From the cell containing the given text, extract its center point as (X, Y) coordinate. 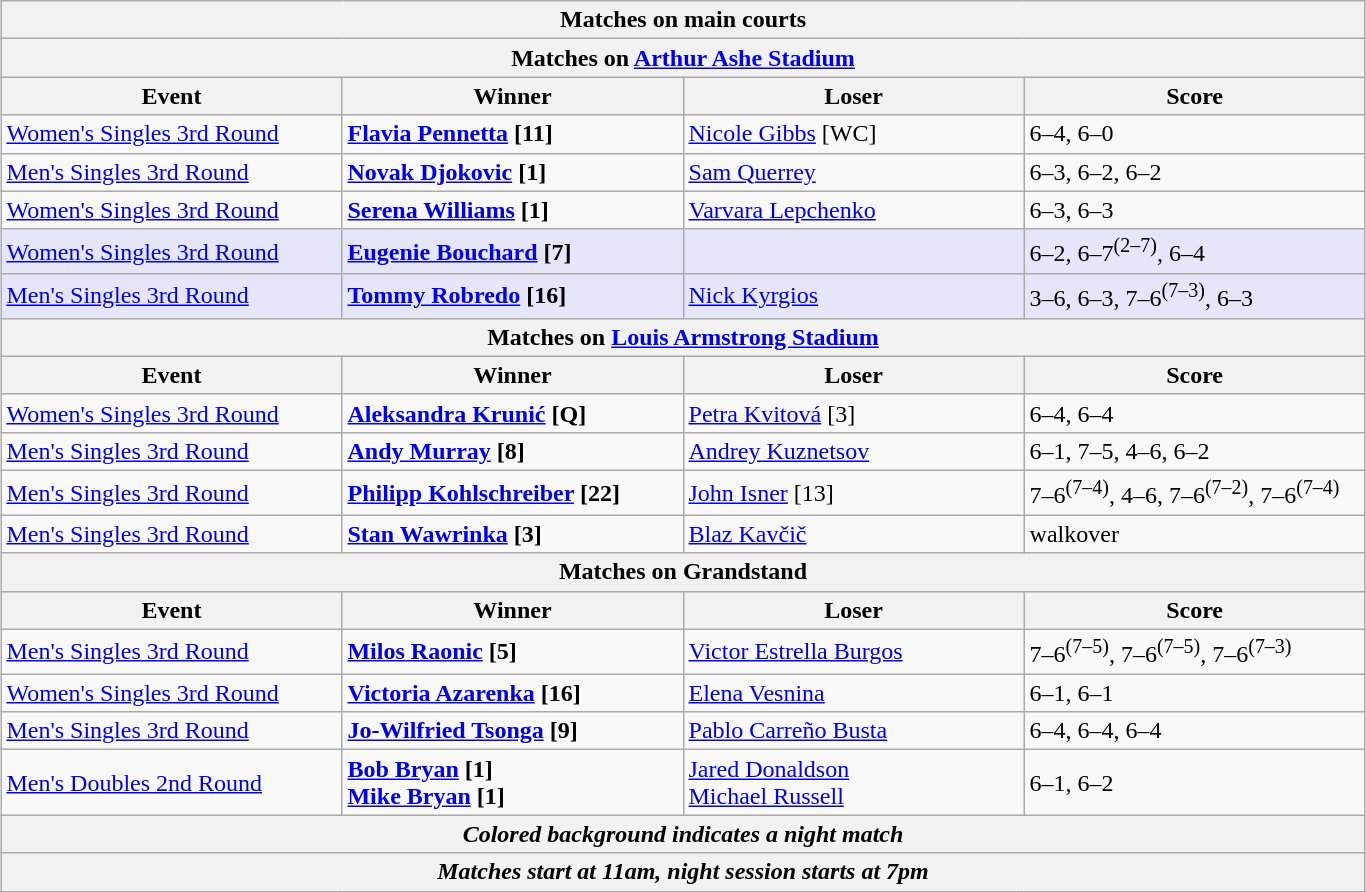
Matches on Grandstand (683, 572)
Tommy Robredo [16] (512, 296)
7–6(7–5), 7–6(7–5), 7–6(7–3) (1194, 652)
6–1, 6–2 (1194, 782)
Bob Bryan [1] Mike Bryan [1] (512, 782)
Pablo Carreño Busta (854, 731)
Victoria Azarenka [16] (512, 693)
Blaz Kavčič (854, 534)
Serena Williams [1] (512, 210)
Flavia Pennetta [11] (512, 134)
6–3, 6–2, 6–2 (1194, 172)
3–6, 6–3, 7–6(7–3), 6–3 (1194, 296)
7–6(7–4), 4–6, 7–6(7–2), 7–6(7–4) (1194, 492)
6–1, 6–1 (1194, 693)
Nick Kyrgios (854, 296)
Men's Doubles 2nd Round (172, 782)
Andrey Kuznetsov (854, 451)
6–3, 6–3 (1194, 210)
Andy Murray [8] (512, 451)
John Isner [13] (854, 492)
6–1, 7–5, 4–6, 6–2 (1194, 451)
Nicole Gibbs [WC] (854, 134)
Sam Querrey (854, 172)
Eugenie Bouchard [7] (512, 252)
Petra Kvitová [3] (854, 413)
Matches on Arthur Ashe Stadium (683, 58)
6–2, 6–7(2–7), 6–4 (1194, 252)
6–4, 6–4, 6–4 (1194, 731)
Jo-Wilfried Tsonga [9] (512, 731)
Varvara Lepchenko (854, 210)
walkover (1194, 534)
Elena Vesnina (854, 693)
Stan Wawrinka [3] (512, 534)
6–4, 6–0 (1194, 134)
Colored background indicates a night match (683, 834)
Matches start at 11am, night session starts at 7pm (683, 872)
Novak Djokovic [1] (512, 172)
Philipp Kohlschreiber [22] (512, 492)
Aleksandra Krunić [Q] (512, 413)
Victor Estrella Burgos (854, 652)
Matches on main courts (683, 20)
6–4, 6–4 (1194, 413)
Matches on Louis Armstrong Stadium (683, 337)
Jared Donaldson Michael Russell (854, 782)
Milos Raonic [5] (512, 652)
